Return the [X, Y] coordinate for the center point of the cell that contains the specified text.  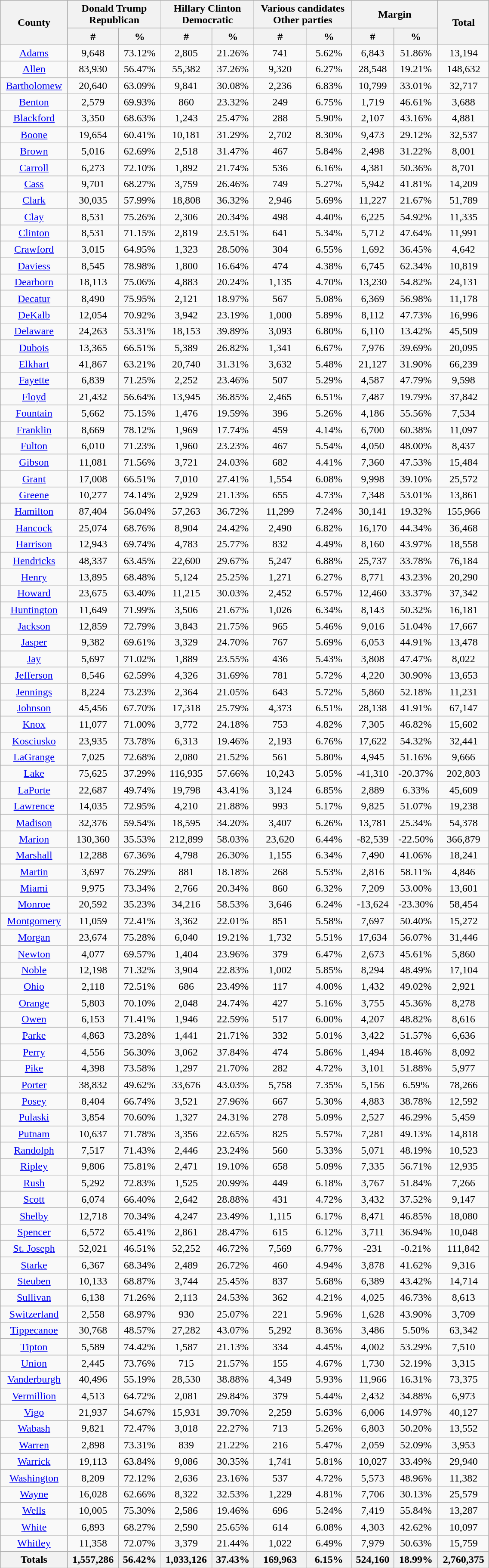
16,028 [93, 1494]
15,602 [463, 724]
71.26% [139, 1298]
304 [280, 250]
71.56% [139, 462]
1,297 [186, 1068]
1,022 [280, 1543]
15,484 [463, 462]
72.95% [139, 806]
8,613 [463, 1298]
3,767 [372, 1183]
6.16% [329, 167]
Hendricks [34, 561]
18,241 [463, 855]
3,953 [463, 1445]
Perry [34, 1052]
2,113 [186, 1298]
216 [280, 1445]
34.88% [416, 1396]
17.74% [233, 429]
6.18% [329, 1183]
Knox [34, 724]
52.09% [416, 1445]
517 [280, 1019]
55,382 [186, 69]
55.56% [416, 413]
459 [280, 429]
30.35% [233, 1461]
74.42% [139, 1347]
3,721 [186, 462]
Total [463, 22]
1,323 [186, 250]
5.29% [329, 380]
12,859 [93, 626]
2,673 [372, 954]
4,207 [372, 1019]
Scott [34, 1199]
8,669 [93, 429]
50.63% [416, 1543]
32,441 [463, 741]
3,942 [186, 315]
-231 [372, 1248]
837 [280, 1281]
28,530 [186, 1380]
30.90% [416, 675]
43.90% [416, 1314]
6.57% [329, 593]
Cass [34, 184]
66.74% [139, 1101]
1,741 [280, 1461]
83,930 [93, 69]
Washington [34, 1478]
5,697 [93, 659]
Clinton [34, 233]
43.03% [233, 1085]
169,963 [280, 1560]
3,350 [93, 118]
5,977 [463, 1068]
3,432 [372, 1199]
2,861 [186, 1232]
62.59% [139, 675]
Jennings [34, 691]
34.20% [233, 823]
2,118 [93, 986]
46.85% [416, 1216]
23,935 [93, 741]
7,510 [463, 1347]
7,281 [372, 1134]
Pulaski [34, 1117]
11,335 [463, 216]
23.24% [233, 1150]
212,899 [186, 839]
14,209 [463, 184]
45,509 [463, 331]
667 [280, 1101]
5.89% [329, 315]
Union [34, 1363]
10,048 [463, 1232]
3,688 [463, 102]
41.91% [416, 708]
4,002 [372, 1347]
28.47% [233, 1232]
7,010 [186, 479]
643 [280, 691]
9,666 [463, 757]
7,360 [372, 462]
30.13% [416, 1494]
78.12% [139, 429]
713 [280, 1429]
71.23% [139, 446]
8,143 [372, 610]
5.01% [329, 1036]
11,966 [372, 1380]
57.66% [233, 774]
6.76% [329, 741]
21.75% [233, 626]
18.46% [416, 1052]
50.32% [416, 610]
45,456 [93, 708]
33,676 [186, 1085]
1,341 [280, 348]
4.45% [329, 1347]
50.20% [416, 1429]
4.00% [329, 986]
26.82% [233, 348]
21,127 [372, 364]
37.84% [233, 1052]
3,062 [186, 1052]
Martin [34, 872]
8,904 [186, 528]
10,181 [186, 135]
5.05% [329, 774]
63.40% [139, 593]
72.83% [139, 1183]
6.88% [329, 561]
23.16% [233, 1478]
3,015 [93, 250]
52,252 [186, 1248]
1,557,286 [93, 1560]
4,247 [186, 1216]
19.10% [233, 1167]
31.90% [416, 364]
561 [280, 757]
Whitley [34, 1543]
51.57% [416, 1036]
Warren [34, 1445]
4,373 [280, 708]
32,376 [93, 823]
Allen [34, 69]
427 [280, 1003]
68.34% [139, 1265]
St. Joseph [34, 1248]
6,074 [93, 1199]
396 [280, 413]
71.25% [139, 380]
3,329 [186, 642]
4,186 [372, 413]
42.62% [416, 1527]
71.15% [139, 233]
2,059 [372, 1445]
2,498 [372, 151]
52.19% [416, 1363]
Tippecanoe [34, 1330]
24.42% [233, 528]
55.19% [139, 1380]
12,592 [463, 1101]
6.32% [329, 888]
62.69% [139, 151]
1,155 [280, 855]
31.47% [233, 151]
8,490 [93, 299]
8,545 [93, 266]
71.00% [139, 724]
6.12% [329, 1232]
72.79% [139, 626]
41.62% [416, 1265]
21.22% [233, 1445]
6.49% [329, 1543]
Jay [34, 659]
68.97% [139, 1314]
51.88% [416, 1068]
28.88% [233, 1199]
47.79% [416, 380]
11,358 [93, 1543]
5.81% [329, 1461]
48.57% [139, 1330]
70.10% [139, 1003]
8,471 [372, 1216]
11,059 [93, 921]
10,819 [463, 266]
51.84% [416, 1183]
Newton [34, 954]
21.88% [233, 806]
6.67% [329, 348]
72.68% [139, 757]
73,375 [463, 1380]
36.85% [233, 397]
7,266 [463, 1183]
2,527 [372, 1117]
-20.37% [416, 774]
436 [280, 659]
45,609 [463, 790]
-0.21% [416, 1248]
36.72% [233, 512]
Greene [34, 495]
30.03% [233, 593]
33.37% [416, 593]
3,506 [186, 610]
24.70% [233, 642]
682 [280, 462]
1,719 [372, 102]
6,389 [372, 1281]
73.23% [139, 691]
Crawford [34, 250]
8,224 [93, 691]
17,634 [372, 937]
Switzerland [34, 1314]
6.55% [329, 250]
13,365 [93, 348]
5.63% [329, 1412]
449 [280, 1183]
1,441 [186, 1036]
Marion [34, 839]
749 [280, 184]
9,821 [93, 1429]
5.58% [329, 921]
5.68% [329, 1281]
6,010 [93, 446]
6,225 [372, 216]
10,637 [93, 1134]
7.35% [329, 1085]
3,772 [186, 724]
1,587 [186, 1347]
5.93% [329, 1380]
70.34% [139, 1216]
641 [280, 233]
46.72% [233, 1248]
72.07% [139, 1543]
Harrison [34, 544]
25.07% [233, 1314]
8,001 [463, 151]
28.50% [233, 250]
66.40% [139, 1199]
16.31% [416, 1380]
Fountain [34, 413]
2,432 [372, 1396]
25,074 [93, 528]
4.21% [329, 1298]
32,717 [463, 86]
5.30% [329, 1101]
7,569 [280, 1248]
3,759 [186, 184]
58.11% [416, 872]
Warrick [34, 1461]
366,879 [463, 839]
Pike [34, 1068]
33.49% [416, 1461]
2,579 [93, 102]
5.43% [329, 659]
6.00% [329, 1019]
9,701 [93, 184]
655 [280, 495]
12,943 [93, 544]
Clay [34, 216]
2,816 [372, 872]
30.08% [233, 86]
278 [280, 1117]
Jefferson [34, 675]
2,946 [280, 200]
965 [280, 626]
Floyd [34, 397]
50.40% [416, 921]
17,622 [372, 741]
2,805 [186, 53]
2,518 [186, 151]
Steuben [34, 1281]
832 [280, 544]
48.49% [416, 970]
24.18% [233, 724]
4,303 [372, 1527]
76,184 [463, 561]
21.05% [233, 691]
Madison [34, 823]
47.53% [416, 462]
614 [280, 1527]
6,273 [93, 167]
9,147 [463, 1199]
8,616 [463, 1019]
23.55% [233, 659]
10,097 [463, 1527]
25.65% [233, 1527]
3,808 [372, 659]
11,991 [463, 233]
5.51% [329, 937]
41,867 [93, 364]
Daviess [34, 266]
Noble [34, 970]
47.47% [416, 659]
67,147 [463, 708]
14,035 [93, 806]
Shelby [34, 1216]
12,054 [93, 315]
13,895 [93, 577]
6,893 [93, 1527]
20,290 [463, 577]
6,369 [372, 299]
18.18% [233, 872]
73.28% [139, 1036]
36,468 [463, 528]
Orange [34, 1003]
13,478 [463, 642]
75.95% [139, 299]
20,592 [93, 904]
3,124 [280, 790]
54,378 [463, 823]
73.78% [139, 741]
49.62% [139, 1085]
Vermillion [34, 1396]
1,327 [186, 1117]
24.03% [233, 462]
29.84% [233, 1396]
19,798 [186, 790]
1,730 [372, 1363]
5,758 [280, 1085]
362 [280, 1298]
52,021 [93, 1248]
57,263 [186, 512]
75.28% [139, 937]
781 [280, 675]
741 [280, 53]
3,878 [372, 1265]
20.99% [233, 1183]
3,018 [186, 1429]
43.23% [416, 577]
6.77% [329, 1248]
30,768 [93, 1330]
8,294 [372, 970]
1,026 [280, 610]
39.10% [416, 479]
524,160 [372, 1560]
130,360 [93, 839]
Clark [34, 200]
12,718 [93, 1216]
8,701 [463, 167]
21.44% [233, 1543]
22.27% [233, 1429]
25,572 [463, 479]
5.27% [329, 184]
Ripley [34, 1167]
37.29% [139, 774]
3,379 [186, 1543]
13.42% [416, 331]
2,121 [186, 299]
67.36% [139, 855]
Hillary ClintonDemocratic [207, 15]
7,706 [372, 1494]
14,714 [463, 1281]
6.75% [329, 102]
12,460 [372, 593]
Various candidatesOther parties [303, 15]
43.97% [416, 544]
24,263 [93, 331]
2,558 [93, 1314]
25.79% [233, 708]
33.01% [416, 86]
20,095 [463, 348]
6,803 [372, 1429]
2,364 [186, 691]
696 [280, 1510]
64.95% [139, 250]
Johnson [34, 708]
5.50% [416, 1330]
4,381 [372, 167]
4.70% [329, 282]
Miami [34, 888]
1,960 [186, 446]
4,326 [186, 675]
72.47% [139, 1429]
5.17% [329, 806]
1,033,126 [186, 1560]
3,711 [372, 1232]
560 [280, 1150]
37,842 [463, 397]
6,839 [93, 380]
5.90% [329, 118]
22.01% [233, 921]
14.97% [416, 1412]
46.61% [416, 102]
Porter [34, 1085]
7,335 [372, 1167]
44.91% [416, 642]
37,342 [463, 593]
76.29% [139, 872]
Hancock [34, 528]
19,238 [463, 806]
6,973 [463, 1396]
3,101 [372, 1068]
87,404 [93, 512]
5,459 [463, 1117]
51.07% [416, 806]
1,432 [372, 986]
73.12% [139, 53]
6,843 [372, 53]
8,278 [463, 1003]
18.97% [233, 299]
Kosciusko [34, 741]
Henry [34, 577]
Fulton [34, 446]
48.19% [416, 1150]
69.74% [139, 544]
37.52% [416, 1199]
4.81% [329, 1494]
27.41% [233, 479]
19.79% [416, 397]
Monroe [34, 904]
332 [280, 1036]
13,861 [463, 495]
4.73% [329, 495]
111,842 [463, 1248]
3,632 [280, 364]
5.48% [329, 364]
5,389 [186, 348]
Donald TrumpRepublican [114, 15]
38,832 [93, 1085]
12,935 [463, 1167]
8.30% [329, 135]
5.44% [329, 1396]
4,642 [463, 250]
6.83% [329, 86]
5.24% [329, 1510]
4,846 [463, 872]
41.06% [416, 855]
5.86% [329, 1052]
4,556 [93, 1052]
8,160 [372, 544]
11,649 [93, 610]
43.41% [233, 790]
1,525 [186, 1183]
2,586 [186, 1510]
21,432 [93, 397]
19.59% [233, 413]
67.70% [139, 708]
6,572 [93, 1232]
10,133 [93, 1281]
55.84% [416, 1510]
9,975 [93, 888]
1,229 [280, 1494]
9,998 [372, 479]
16,181 [463, 610]
6,636 [463, 1036]
23.32% [233, 102]
2,766 [186, 888]
14,818 [463, 1134]
Totals [34, 1560]
2,490 [280, 528]
17,318 [186, 708]
2,446 [186, 1150]
28,548 [372, 69]
75.15% [139, 413]
29.12% [416, 135]
71.02% [139, 659]
2,080 [186, 757]
73.34% [139, 888]
Decatur [34, 299]
46.29% [416, 1117]
1,000 [280, 315]
4,945 [372, 757]
6.15% [329, 1560]
6,110 [372, 331]
4.41% [329, 462]
62.34% [416, 266]
8,112 [372, 315]
7,517 [93, 1150]
8.36% [329, 1330]
11,231 [463, 691]
Jackson [34, 626]
9,806 [93, 1167]
4,783 [186, 544]
21.71% [233, 1036]
36.94% [416, 1232]
13,653 [463, 675]
Bartholomew [34, 86]
3,709 [463, 1314]
17,008 [93, 479]
68.63% [139, 118]
851 [280, 921]
53.00% [416, 888]
5.53% [329, 872]
9,841 [186, 86]
5.57% [329, 1134]
4,349 [280, 1380]
9,473 [372, 135]
18,595 [186, 823]
5.84% [329, 151]
Franklin [34, 429]
65.41% [139, 1232]
5,016 [93, 151]
21.26% [233, 53]
5.62% [329, 53]
51.16% [416, 757]
1,002 [280, 970]
-22.50% [416, 839]
7,419 [372, 1510]
825 [280, 1134]
50.36% [416, 167]
13,945 [186, 397]
9,316 [463, 1265]
5.34% [329, 233]
69.93% [139, 102]
28,138 [372, 708]
48.82% [416, 1019]
44.34% [416, 528]
2,306 [186, 216]
25.47% [233, 118]
4.38% [329, 266]
615 [280, 1232]
DeKalb [34, 315]
202,803 [463, 774]
69.57% [139, 954]
64.72% [139, 1396]
69.61% [139, 642]
49.13% [416, 1134]
7,348 [372, 495]
Carroll [34, 167]
11,077 [93, 724]
72.10% [139, 167]
Vanderburgh [34, 1380]
6,138 [93, 1298]
58.03% [233, 839]
6,053 [372, 642]
1,892 [186, 167]
Lake [34, 774]
39.70% [233, 1412]
536 [280, 167]
567 [280, 299]
10,005 [93, 1510]
13,781 [372, 823]
18,080 [463, 1216]
36.45% [416, 250]
Blackford [34, 118]
Sullivan [34, 1298]
26.72% [233, 1265]
5,573 [372, 1478]
34,216 [186, 904]
Randolph [34, 1150]
4,863 [93, 1036]
1,115 [280, 1216]
-23.30% [416, 904]
33.78% [416, 561]
3,407 [280, 823]
31.31% [233, 364]
Benton [34, 102]
2,929 [186, 495]
12,198 [93, 970]
58.53% [233, 904]
31.22% [416, 151]
78.98% [139, 266]
74.14% [139, 495]
26.46% [233, 184]
1,404 [186, 954]
Posey [34, 1101]
37.43% [233, 1560]
7,209 [372, 888]
7,305 [372, 724]
839 [186, 1445]
21.52% [233, 757]
3,362 [186, 921]
8,092 [463, 1052]
2,081 [186, 1396]
17,104 [463, 970]
24.53% [233, 1298]
Putnam [34, 1134]
Wabash [34, 1429]
334 [280, 1347]
Parke [34, 1036]
23.51% [233, 233]
5.16% [329, 1003]
8,437 [463, 446]
7,697 [372, 921]
27,282 [186, 1330]
71.41% [139, 1019]
249 [280, 102]
10,277 [93, 495]
1,628 [372, 1314]
Ohio [34, 986]
15,931 [186, 1412]
56.07% [416, 937]
-41,310 [372, 774]
11,097 [463, 429]
75.81% [139, 1167]
56.71% [416, 1167]
54.82% [416, 282]
3,843 [186, 626]
3,904 [186, 970]
8,022 [463, 659]
5,156 [372, 1085]
38.78% [416, 1101]
29.67% [233, 561]
71.99% [139, 610]
11,215 [186, 593]
5,712 [372, 233]
658 [280, 1167]
48.96% [416, 1478]
45.36% [416, 1003]
8,546 [93, 675]
46.51% [139, 1248]
11,382 [463, 1478]
6,153 [93, 1019]
10,243 [280, 774]
75,625 [93, 774]
62.66% [139, 1494]
White [34, 1527]
5,589 [93, 1347]
32.53% [233, 1494]
16.64% [233, 266]
3,521 [186, 1101]
19,113 [93, 1461]
Marshall [34, 855]
753 [280, 724]
4,587 [372, 380]
Wells [34, 1510]
Huntington [34, 610]
1,494 [372, 1052]
7,025 [93, 757]
30,035 [93, 200]
70.60% [139, 1117]
5,942 [372, 184]
5.47% [329, 1445]
71.43% [139, 1150]
22.83% [233, 970]
63.09% [139, 86]
2,590 [186, 1527]
11,299 [280, 512]
Montgomery [34, 921]
4,210 [186, 806]
78,266 [463, 1085]
10,523 [463, 1150]
23.19% [233, 315]
63,342 [463, 1330]
County [34, 22]
52.18% [416, 691]
21.57% [233, 1363]
63.45% [139, 561]
2,889 [372, 790]
53.01% [416, 495]
1,946 [186, 1019]
6,745 [372, 266]
4.67% [329, 1363]
23,675 [93, 593]
13,552 [463, 1429]
Howard [34, 593]
35.23% [139, 904]
5.33% [329, 1150]
5.80% [329, 757]
46.82% [416, 724]
LaGrange [34, 757]
Morgan [34, 937]
2,702 [280, 135]
-13,624 [372, 904]
9,598 [463, 380]
715 [186, 1363]
1,554 [280, 479]
7,976 [372, 348]
1,271 [280, 577]
6.17% [329, 1216]
Gibson [34, 462]
Spencer [34, 1232]
5,247 [280, 561]
9,825 [372, 806]
4,050 [372, 446]
7,534 [463, 413]
9,016 [372, 626]
117 [280, 986]
70.92% [139, 315]
2,898 [93, 1445]
21,937 [93, 1412]
53.29% [416, 1347]
2,465 [280, 397]
56.42% [139, 1560]
6.47% [329, 954]
43.42% [416, 1281]
24.74% [233, 1003]
2,252 [186, 380]
3,744 [186, 1281]
3,854 [93, 1117]
5.46% [329, 626]
930 [186, 1314]
25,737 [372, 561]
10,027 [372, 1461]
41.81% [416, 184]
Margin [395, 15]
63.84% [139, 1461]
48,337 [93, 561]
1,969 [186, 429]
2,259 [280, 1412]
24,131 [463, 282]
73.58% [139, 1068]
6.26% [329, 823]
6,006 [372, 1412]
49.74% [139, 790]
20.24% [233, 282]
2,819 [186, 233]
6,040 [186, 937]
51,789 [463, 200]
9,648 [93, 53]
39.89% [233, 331]
40,496 [93, 1380]
2,760,375 [463, 1560]
47.64% [416, 233]
7,490 [372, 855]
49.02% [416, 986]
3,486 [372, 1330]
6,313 [186, 741]
148,632 [463, 69]
31.69% [233, 675]
8,209 [93, 1478]
5,662 [93, 413]
6.85% [329, 790]
2,193 [280, 741]
993 [280, 806]
3,697 [93, 872]
18,808 [186, 200]
Dubois [34, 348]
23,674 [93, 937]
71.32% [139, 970]
68.76% [139, 528]
24.31% [233, 1117]
72.41% [139, 921]
16,996 [463, 315]
537 [280, 1478]
1,889 [186, 659]
Grant [34, 479]
25.25% [233, 577]
43.16% [416, 118]
25,579 [463, 1494]
39.69% [416, 348]
6.24% [329, 904]
Fayette [34, 380]
686 [186, 986]
Brown [34, 151]
20,640 [93, 86]
4,881 [463, 118]
2,921 [463, 986]
11,227 [372, 200]
767 [280, 642]
7,487 [372, 397]
11,178 [463, 299]
Owen [34, 1019]
60.38% [416, 429]
6.33% [416, 790]
35.53% [139, 839]
2,107 [372, 118]
21.70% [233, 1068]
22,600 [186, 561]
29,940 [463, 1461]
13,194 [463, 53]
18,558 [463, 544]
2,471 [186, 1167]
4.94% [329, 1265]
Vigo [34, 1412]
268 [280, 872]
51.04% [416, 626]
Starke [34, 1265]
23.46% [233, 380]
23,620 [280, 839]
2,636 [186, 1478]
13,601 [463, 888]
75.26% [139, 216]
45.61% [416, 954]
LaPorte [34, 790]
25.34% [416, 823]
116,935 [186, 774]
18,113 [93, 282]
6.82% [329, 528]
6,367 [93, 1265]
5,803 [93, 1003]
31.29% [233, 135]
3,755 [372, 1003]
8,322 [186, 1494]
5.08% [329, 299]
2,489 [186, 1265]
16,170 [372, 528]
Jasper [34, 642]
23.96% [233, 954]
4.82% [329, 724]
58,454 [463, 904]
46.73% [416, 1298]
4,220 [372, 675]
1,135 [280, 282]
7,979 [372, 1543]
4.14% [329, 429]
48.00% [416, 446]
38.88% [233, 1380]
40,127 [463, 1412]
27.96% [233, 1101]
19,654 [93, 135]
Dearborn [34, 282]
2,048 [186, 1003]
56.30% [139, 1052]
75.06% [139, 282]
60.41% [139, 135]
54.67% [139, 1412]
71.78% [139, 1134]
9,086 [186, 1461]
10,799 [372, 86]
30,141 [372, 512]
5.54% [329, 446]
288 [280, 118]
6.44% [329, 839]
4.40% [329, 216]
23.23% [233, 446]
56.64% [139, 397]
26.30% [233, 855]
5,124 [186, 577]
3,422 [372, 1036]
9,320 [280, 69]
Elkhart [34, 364]
1,692 [372, 250]
507 [280, 380]
4.49% [329, 544]
221 [280, 1314]
431 [280, 1199]
25.45% [233, 1281]
3,093 [280, 331]
5.85% [329, 970]
13,287 [463, 1510]
22.65% [233, 1134]
59.54% [139, 823]
47.73% [416, 315]
8,404 [93, 1101]
12,288 [93, 855]
18,153 [186, 331]
155 [280, 1363]
Adams [34, 53]
-82,539 [372, 839]
68.87% [139, 1281]
68.48% [139, 577]
37.26% [233, 69]
56.47% [139, 69]
155,966 [463, 512]
17,667 [463, 626]
498 [280, 216]
22.59% [233, 1019]
21.74% [233, 167]
1,243 [186, 118]
73.76% [139, 1363]
460 [280, 1265]
7.24% [329, 512]
9,382 [93, 642]
15,272 [463, 921]
57.99% [139, 200]
5.96% [329, 1314]
20,740 [186, 364]
1,476 [186, 413]
11,081 [93, 462]
282 [280, 1068]
25.77% [233, 544]
13,230 [372, 282]
Hamilton [34, 512]
881 [186, 872]
4,025 [372, 1298]
43.07% [233, 1330]
73.31% [139, 1445]
63.21% [139, 364]
56.98% [416, 299]
2,445 [93, 1363]
Wayne [34, 1494]
1,800 [186, 266]
15,759 [463, 1543]
66,239 [463, 364]
Delaware [34, 331]
75.30% [139, 1510]
Lawrence [34, 806]
36.32% [233, 200]
6,700 [372, 429]
72.51% [139, 986]
4,077 [93, 954]
18.99% [416, 1560]
32,537 [463, 135]
4,398 [93, 1068]
2,236 [280, 86]
3,646 [280, 904]
2,452 [280, 593]
6.59% [416, 1085]
4,798 [186, 855]
53.31% [139, 331]
3,356 [186, 1134]
4,513 [93, 1396]
6.80% [329, 331]
3,315 [463, 1363]
51.86% [416, 53]
54.92% [416, 216]
72.12% [139, 1478]
Rush [34, 1183]
54.32% [416, 741]
56.04% [139, 512]
Boone [34, 135]
22,687 [93, 790]
2,642 [186, 1199]
1,732 [280, 937]
31,446 [463, 937]
Tipton [34, 1347]
5,071 [372, 1150]
19.32% [416, 512]
8,771 [372, 577]
